Return the [x, y] coordinate for the center point of the cell that contains the specified text.  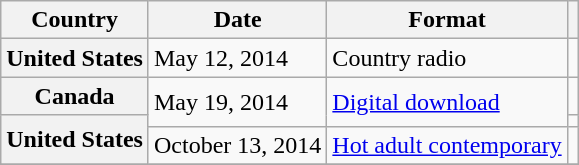
October 13, 2014 [237, 145]
May 19, 2014 [237, 102]
Hot adult contemporary [447, 145]
Format [447, 20]
Digital download [447, 102]
Date [237, 20]
May 12, 2014 [237, 58]
Country radio [447, 58]
Country [75, 20]
Canada [75, 96]
